Return the [x, y] coordinate for the center point of the cell that contains the specified text.  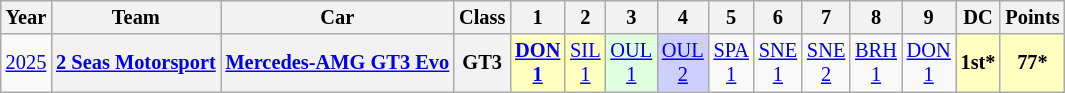
4 [683, 17]
1st* [978, 63]
GT3 [482, 63]
OUL2 [683, 63]
Year [26, 17]
1 [538, 17]
Points [1032, 17]
DC [978, 17]
Car [338, 17]
SIL1 [585, 63]
OUL1 [631, 63]
SNE2 [826, 63]
Class [482, 17]
SPA1 [732, 63]
2 [585, 17]
SNE1 [778, 63]
2025 [26, 63]
5 [732, 17]
2 Seas Motorsport [136, 63]
77* [1032, 63]
7 [826, 17]
6 [778, 17]
Mercedes-AMG GT3 Evo [338, 63]
Team [136, 17]
8 [876, 17]
BRH1 [876, 63]
9 [929, 17]
3 [631, 17]
